For the text-containing cell, return its midpoint in [x, y] coordinate format. 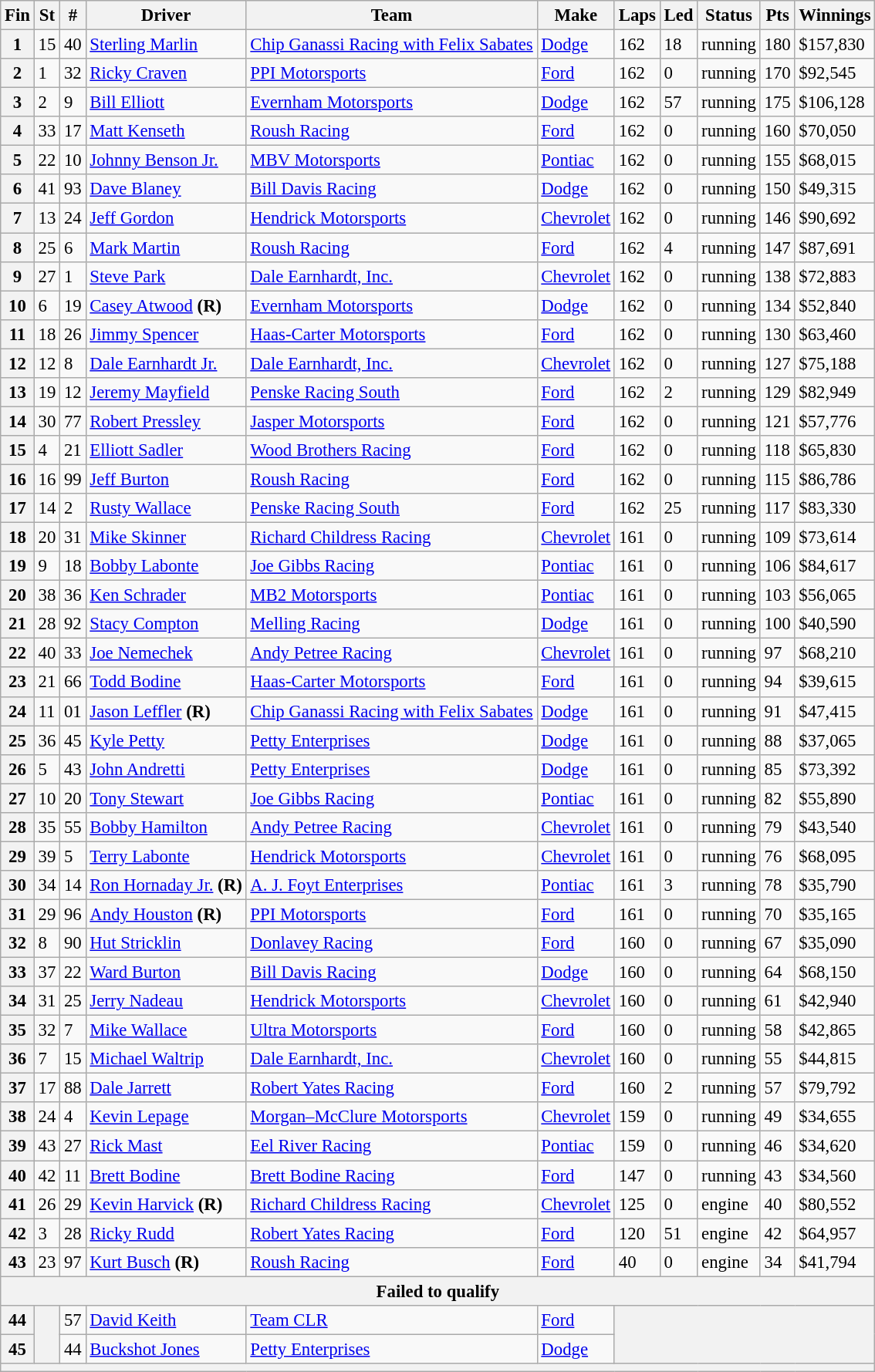
Morgan–McClure Motorsports [392, 1117]
115 [778, 479]
Brett Bodine Racing [392, 1175]
100 [778, 624]
John Andretti [166, 769]
76 [778, 856]
$56,065 [835, 595]
$80,552 [835, 1204]
St [46, 15]
$68,210 [835, 653]
$52,840 [835, 305]
Ron Hornaday Jr. (R) [166, 885]
$42,940 [835, 1001]
$86,786 [835, 479]
78 [778, 885]
$37,065 [835, 740]
Mark Martin [166, 248]
A. J. Foyt Enterprises [392, 885]
127 [778, 363]
Ultra Motorsports [392, 1030]
106 [778, 566]
Driver [166, 15]
MBV Motorsports [392, 160]
Bobby Hamilton [166, 828]
Jasper Motorsports [392, 421]
Eel River Racing [392, 1146]
Ricky Rudd [166, 1233]
58 [778, 1030]
$68,150 [835, 973]
Jason Leffler (R) [166, 711]
$106,128 [835, 103]
Andy Houston (R) [166, 914]
Jerry Nadeau [166, 1001]
$73,392 [835, 769]
Donlavey Racing [392, 943]
66 [73, 683]
David Keith [166, 1320]
70 [778, 914]
Todd Bodine [166, 683]
$34,560 [835, 1175]
Bobby Labonte [166, 566]
Ken Schrader [166, 595]
Kurt Busch (R) [166, 1262]
$83,330 [835, 508]
79 [778, 828]
Jeff Burton [166, 479]
$72,883 [835, 276]
117 [778, 508]
130 [778, 334]
$42,865 [835, 1030]
Dale Jarrett [166, 1088]
99 [73, 479]
$70,050 [835, 131]
118 [778, 450]
129 [778, 393]
$79,792 [835, 1088]
Mike Skinner [166, 538]
Winnings [835, 15]
$92,545 [835, 73]
94 [778, 683]
Buckshot Jones [166, 1349]
170 [778, 73]
# [73, 15]
$87,691 [835, 248]
Dale Earnhardt Jr. [166, 363]
$63,460 [835, 334]
Failed to qualify [438, 1291]
$43,540 [835, 828]
Sterling Marlin [166, 45]
Ward Burton [166, 973]
$82,949 [835, 393]
Tony Stewart [166, 798]
$65,830 [835, 450]
$34,620 [835, 1146]
Johnny Benson Jr. [166, 160]
$47,415 [835, 711]
125 [637, 1204]
Terry Labonte [166, 856]
01 [73, 711]
Rusty Wallace [166, 508]
Michael Waltrip [166, 1059]
Wood Brothers Racing [392, 450]
$157,830 [835, 45]
82 [778, 798]
109 [778, 538]
96 [73, 914]
85 [778, 769]
Elliott Sadler [166, 450]
MB2 Motorsports [392, 595]
$73,614 [835, 538]
Make [576, 15]
93 [73, 189]
150 [778, 189]
91 [778, 711]
Status [728, 15]
Matt Kenseth [166, 131]
Kevin Harvick (R) [166, 1204]
Mike Wallace [166, 1030]
61 [778, 1001]
Team CLR [392, 1320]
$35,165 [835, 914]
$35,090 [835, 943]
77 [73, 421]
$64,957 [835, 1233]
67 [778, 943]
121 [778, 421]
49 [778, 1117]
Jimmy Spencer [166, 334]
Brett Bodine [166, 1175]
51 [679, 1233]
$34,655 [835, 1117]
Ricky Craven [166, 73]
138 [778, 276]
155 [778, 160]
175 [778, 103]
$41,794 [835, 1262]
90 [73, 943]
$35,790 [835, 885]
Bill Elliott [166, 103]
$68,015 [835, 160]
Led [679, 15]
Fin [18, 15]
Pts [778, 15]
Kevin Lepage [166, 1117]
$39,615 [835, 683]
$84,617 [835, 566]
Robert Pressley [166, 421]
Dave Blaney [166, 189]
64 [778, 973]
$55,890 [835, 798]
103 [778, 595]
Jeremy Mayfield [166, 393]
$40,590 [835, 624]
Kyle Petty [166, 740]
120 [637, 1233]
146 [778, 218]
$90,692 [835, 218]
Stacy Compton [166, 624]
Team [392, 15]
Joe Nemechek [166, 653]
Jeff Gordon [166, 218]
$68,095 [835, 856]
46 [778, 1146]
Melling Racing [392, 624]
Steve Park [166, 276]
180 [778, 45]
$44,815 [835, 1059]
$75,188 [835, 363]
Casey Atwood (R) [166, 305]
134 [778, 305]
$49,315 [835, 189]
$57,776 [835, 421]
Hut Stricklin [166, 943]
Laps [637, 15]
92 [73, 624]
Rick Mast [166, 1146]
